From the cell containing the given text, extract its center point as [X, Y] coordinate. 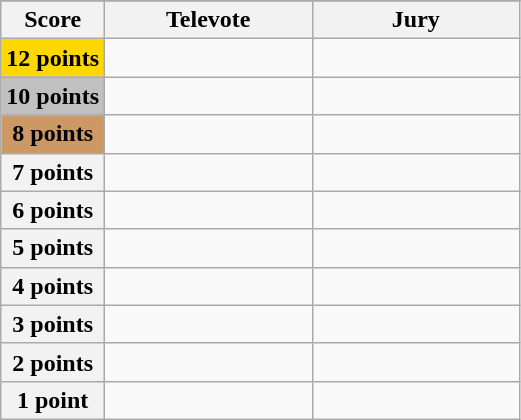
2 points [53, 362]
Jury [416, 20]
1 point [53, 400]
10 points [53, 96]
12 points [53, 58]
Score [53, 20]
6 points [53, 210]
3 points [53, 324]
4 points [53, 286]
8 points [53, 134]
5 points [53, 248]
Televote [209, 20]
7 points [53, 172]
